Extract the [x, y] coordinate from the center of the cell holding the provided text.  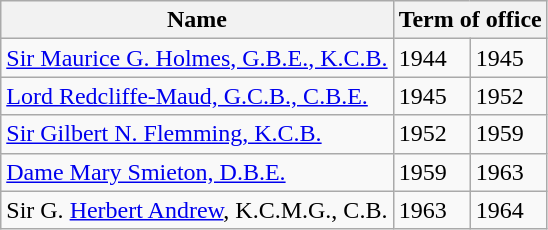
Sir G. Herbert Andrew, K.C.M.G., C.B. [197, 210]
1944 [432, 58]
Sir Maurice G. Holmes, G.B.E., K.C.B. [197, 58]
Term of office [470, 20]
Name [197, 20]
Sir Gilbert N. Flemming, K.C.B. [197, 134]
Dame Mary Smieton, D.B.E. [197, 172]
Lord Redcliffe-Maud, G.C.B., C.B.E. [197, 96]
1964 [508, 210]
